Search for the cell housing the specified text and yield its [X, Y] center coordinate. 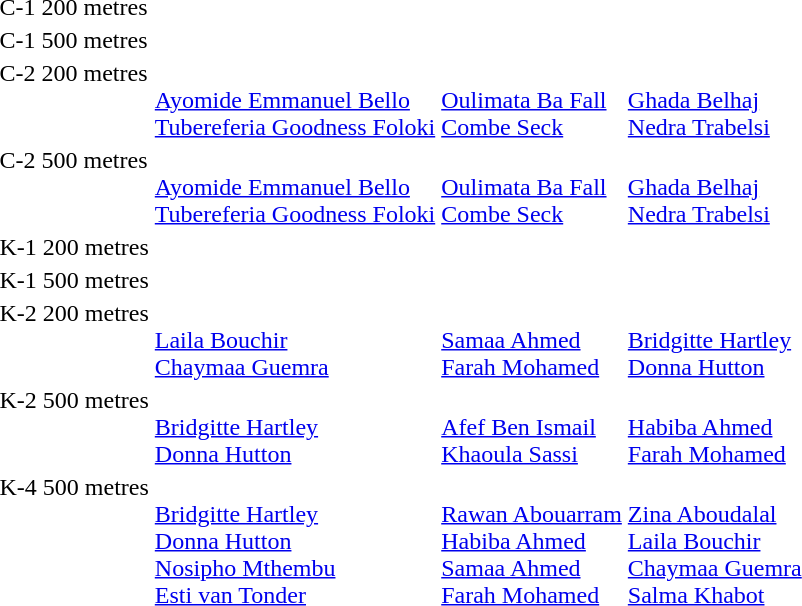
Laila BouchirChaymaa Guemra [294, 340]
Samaa AhmedFarah Mohamed [532, 340]
Afef Ben IsmailKhaoula Sassi [532, 427]
Bridgitte HartleyDonna Hutton [294, 427]
